From the cell containing the given text, extract its center point as [x, y] coordinate. 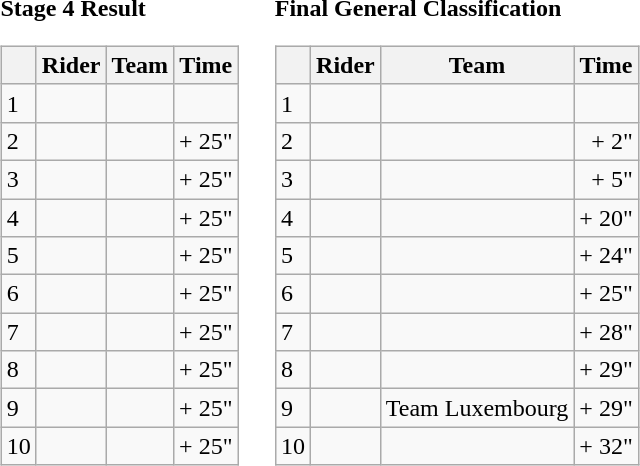
+ 20" [606, 217]
+ 28" [606, 332]
+ 2" [606, 141]
+ 32" [606, 446]
+ 5" [606, 179]
+ 24" [606, 256]
Team Luxembourg [477, 408]
